For the text-containing cell, return its midpoint in (X, Y) coordinate format. 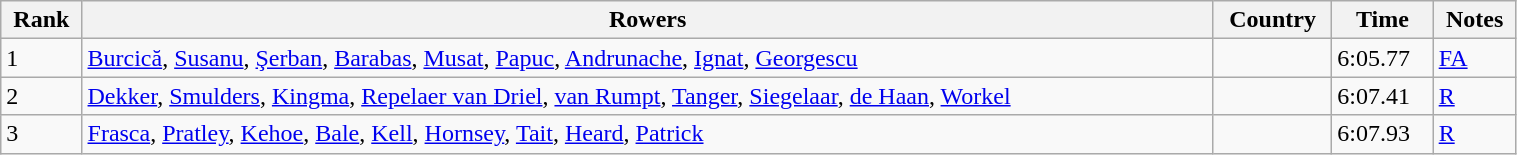
FA (1474, 58)
Notes (1474, 20)
6:05.77 (1382, 58)
Burcică, Susanu, Şerban, Barabas, Musat, Papuc, Andrunache, Ignat, Georgescu (648, 58)
1 (42, 58)
Frasca, Pratley, Kehoe, Bale, Kell, Hornsey, Tait, Heard, Patrick (648, 134)
2 (42, 96)
6:07.93 (1382, 134)
Dekker, Smulders, Kingma, Repelaer van Driel, van Rumpt, Tanger, Siegelaar, de Haan, Workel (648, 96)
6:07.41 (1382, 96)
Country (1272, 20)
3 (42, 134)
Time (1382, 20)
Rowers (648, 20)
Rank (42, 20)
